Determine the [X, Y] coordinate at the center of the cell enclosing the given text.  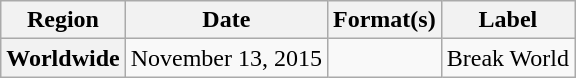
Region [63, 20]
Date [226, 20]
Format(s) [385, 20]
November 13, 2015 [226, 58]
Label [508, 20]
Break World [508, 58]
Worldwide [63, 58]
